For the text-containing cell, return its midpoint in (x, y) coordinate format. 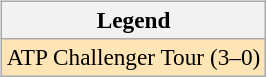
ATP Challenger Tour (3–0) (133, 57)
Legend (133, 20)
